Output the (X, Y) coordinate of the center of the cell containing the given text.  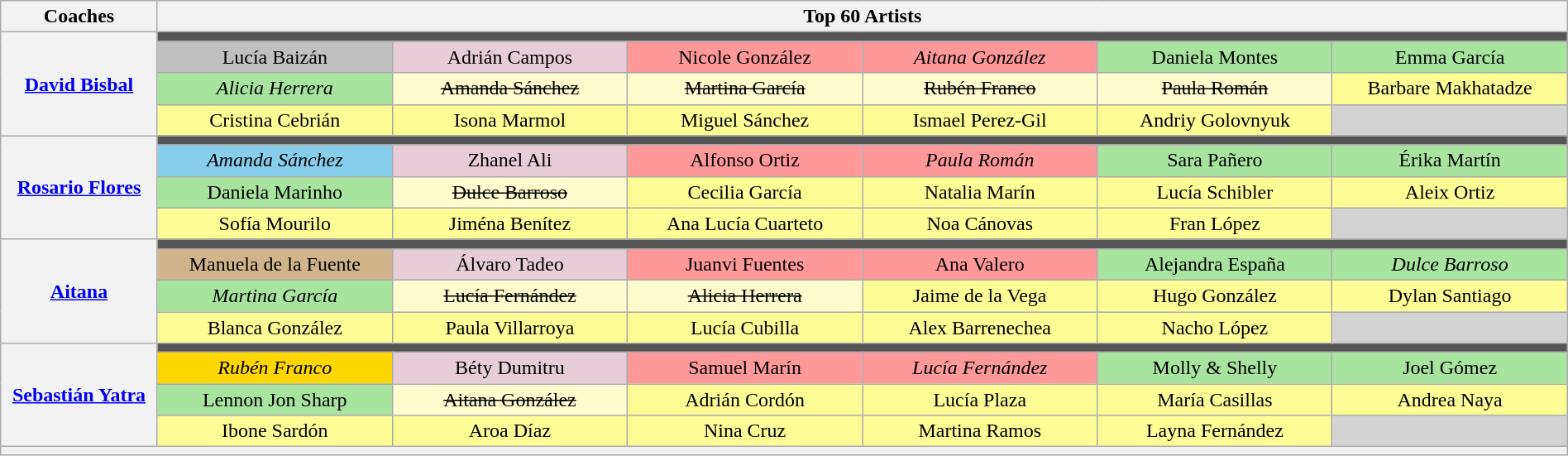
Sara Pañero (1215, 161)
Daniela Montes (1215, 57)
Alex Barrenechea (980, 327)
Lucía Schibler (1215, 192)
Cristina Cebrián (275, 120)
Ana Valero (980, 264)
Cecilia García (745, 192)
Nacho López (1215, 327)
Andriy Golovnyuk (1215, 120)
Lucía Cubilla (745, 327)
Alfonso Ortiz (745, 161)
Rosario Flores (79, 187)
Ismael Perez-Gil (980, 120)
Manuela de la Fuente (275, 264)
Layna Fernández (1215, 431)
Béty Dumitru (509, 368)
Dylan Santiago (1450, 295)
Aroa Díaz (509, 431)
Fran López (1215, 223)
Molly & Shelly (1215, 368)
Emma García (1450, 57)
Jiména Benítez (509, 223)
Adrián Cordón (745, 400)
Nina Cruz (745, 431)
Top 60 Artists (862, 17)
Hugo González (1215, 295)
Ibone Sardón (275, 431)
Ana Lucía Cuarteto (745, 223)
Alejandra España (1215, 264)
Blanca González (275, 327)
Miguel Sánchez (745, 120)
Noa Cánovas (980, 223)
Adrián Campos (509, 57)
Barbare Makhatadze (1450, 89)
Joel Gómez (1450, 368)
Martina Ramos (980, 431)
Érika Martín (1450, 161)
Andrea Naya (1450, 400)
Sebastián Yatra (79, 396)
Álvaro Tadeo (509, 264)
Sofía Mourilo (275, 223)
Lennon Jon Sharp (275, 400)
Jaime de la Vega (980, 295)
Nicole González (745, 57)
Paula Villarroya (509, 327)
Juanvi Fuentes (745, 264)
Isona Marmol (509, 120)
Aitana (79, 291)
Lucía Plaza (980, 400)
Coaches (79, 17)
Samuel Marín (745, 368)
Lucía Baizán (275, 57)
Natalia Marín (980, 192)
María Casillas (1215, 400)
David Bisbal (79, 84)
Zhanel Ali (509, 161)
Aleix Ortiz (1450, 192)
Daniela Marinho (275, 192)
